Identify which cell holds the provided text, then report its (X, Y) central coordinate. 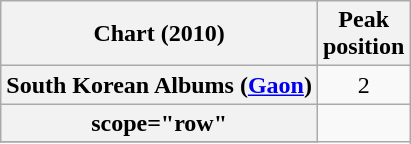
Peakposition (363, 34)
scope="row" (160, 123)
South Korean Albums (Gaon) (160, 85)
2 (363, 85)
Chart (2010) (160, 34)
